Find where the given text appears and provide that cell's center as [x, y] coordinate. 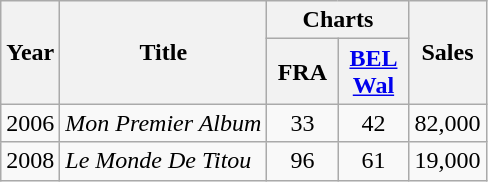
Le Monde De Titou [164, 161]
42 [374, 123]
61 [374, 161]
BELWal [374, 72]
Mon Premier Album [164, 123]
Year [30, 52]
Title [164, 52]
33 [302, 123]
2008 [30, 161]
96 [302, 161]
Sales [448, 52]
2006 [30, 123]
Charts [338, 20]
19,000 [448, 161]
82,000 [448, 123]
FRA [302, 72]
